Find where the given text appears and provide that cell's center as (x, y) coordinate. 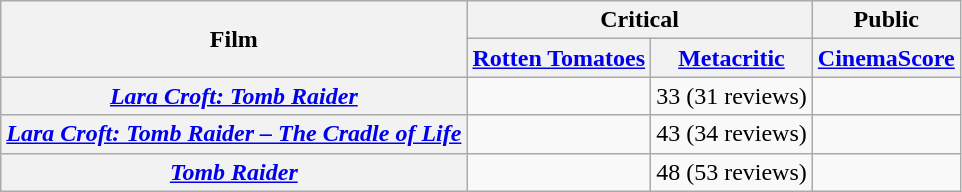
Lara Croft: Tomb Raider (234, 96)
Rotten Tomatoes (559, 58)
Lara Croft: Tomb Raider – The Cradle of Life (234, 134)
33 (31 reviews) (732, 96)
48 (53 reviews) (732, 172)
CinemaScore (886, 58)
Film (234, 39)
Public (886, 20)
43 (34 reviews) (732, 134)
Metacritic (732, 58)
Critical (640, 20)
Tomb Raider (234, 172)
